Provide the [x, y] coordinate of the cell's center where the given text is located.  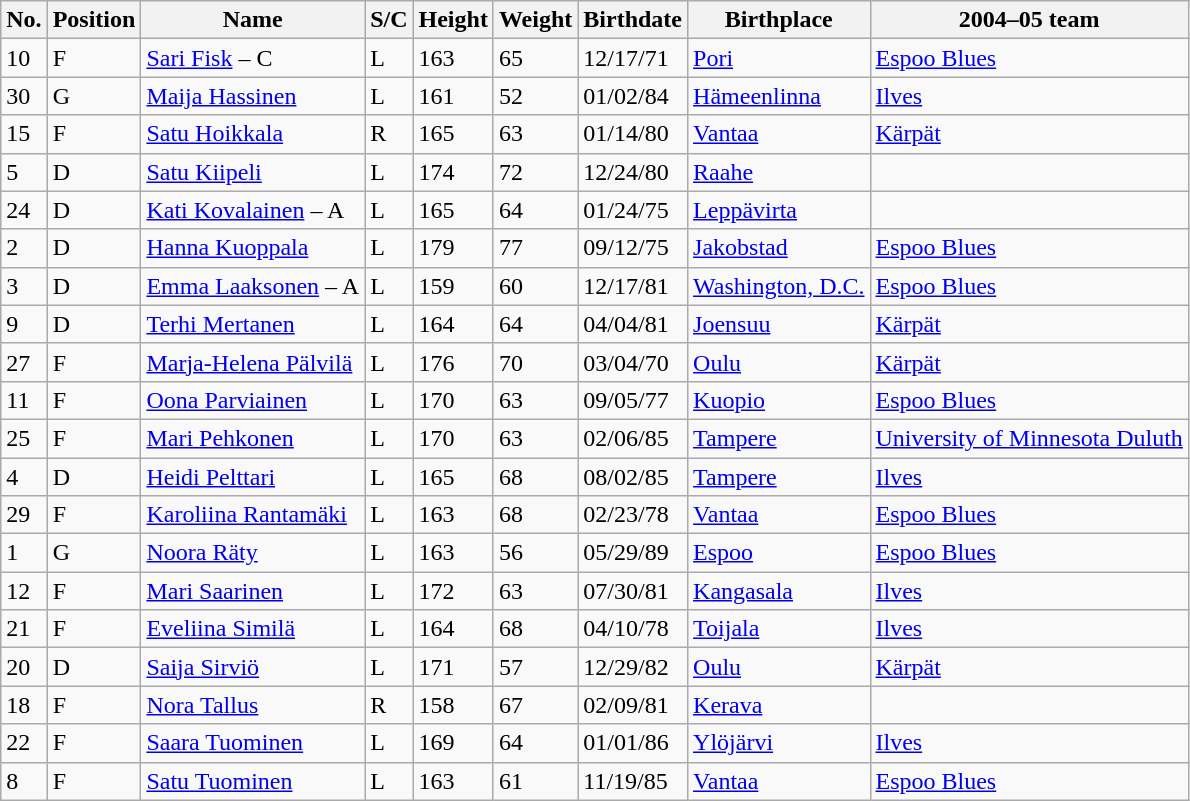
Birthdate [633, 20]
77 [535, 248]
Weight [535, 20]
61 [535, 781]
Noora Räty [253, 553]
161 [453, 96]
Name [253, 20]
Marja-Helena Pälvilä [253, 362]
Pori [779, 58]
09/12/75 [633, 248]
4 [24, 477]
176 [453, 362]
Kangasala [779, 591]
12 [24, 591]
02/06/85 [633, 438]
15 [24, 134]
8 [24, 781]
Toijala [779, 629]
Ylöjärvi [779, 743]
27 [24, 362]
Raahe [779, 172]
1 [24, 553]
72 [535, 172]
S/C [389, 20]
60 [535, 286]
01/02/84 [633, 96]
21 [24, 629]
Mari Saarinen [253, 591]
04/04/81 [633, 324]
Satu Tuominen [253, 781]
12/17/81 [633, 286]
Sari Fisk – C [253, 58]
07/30/81 [633, 591]
Karoliina Rantamäki [253, 515]
Joensuu [779, 324]
30 [24, 96]
12/24/80 [633, 172]
09/05/77 [633, 400]
Eveliina Similä [253, 629]
9 [24, 324]
22 [24, 743]
Kerava [779, 705]
24 [24, 210]
Maija Hassinen [253, 96]
Jakobstad [779, 248]
25 [24, 438]
29 [24, 515]
Saara Tuominen [253, 743]
02/23/78 [633, 515]
Hanna Kuoppala [253, 248]
2004–05 team [1029, 20]
01/24/75 [633, 210]
174 [453, 172]
Mari Pehkonen [253, 438]
Oona Parviainen [253, 400]
12/17/71 [633, 58]
Terhi Mertanen [253, 324]
70 [535, 362]
University of Minnesota Duluth [1029, 438]
3 [24, 286]
Nora Tallus [253, 705]
05/29/89 [633, 553]
No. [24, 20]
Heidi Pelttari [253, 477]
18 [24, 705]
Washington, D.C. [779, 286]
Emma Laaksonen – A [253, 286]
2 [24, 248]
Espoo [779, 553]
Birthplace [779, 20]
12/29/82 [633, 667]
67 [535, 705]
Satu Hoikkala [253, 134]
169 [453, 743]
01/14/80 [633, 134]
11 [24, 400]
11/19/85 [633, 781]
65 [535, 58]
01/01/86 [633, 743]
5 [24, 172]
179 [453, 248]
10 [24, 58]
08/02/85 [633, 477]
Leppävirta [779, 210]
Kuopio [779, 400]
172 [453, 591]
56 [535, 553]
158 [453, 705]
03/04/70 [633, 362]
Height [453, 20]
04/10/78 [633, 629]
171 [453, 667]
Hämeenlinna [779, 96]
57 [535, 667]
Saija Sirviö [253, 667]
Satu Kiipeli [253, 172]
02/09/81 [633, 705]
Position [94, 20]
20 [24, 667]
Kati Kovalainen – A [253, 210]
159 [453, 286]
52 [535, 96]
